Output the [x, y] coordinate of the center of the cell containing the given text.  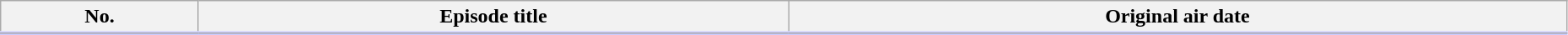
Original air date [1177, 17]
Episode title [493, 17]
No. [100, 17]
